Output the (X, Y) coordinate of the center of the cell containing the given text.  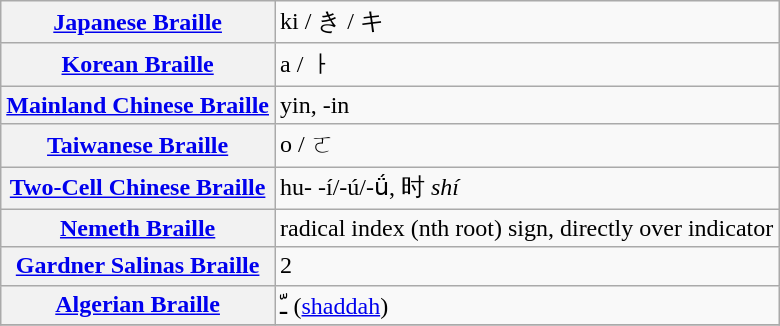
Mainland Chinese Braille (138, 105)
ـّ (shaddah) ‎ (526, 305)
radical index (nth root) sign, directly over indicator (526, 228)
o / ㄛ (526, 146)
Two-Cell Chinese Braille (138, 188)
Taiwanese Braille (138, 146)
Gardner Salinas Braille (138, 266)
hu- -í/-ú/-ǘ, 时 shí (526, 188)
ki / き / キ (526, 22)
Nemeth Braille (138, 228)
a / ㅏ (526, 64)
Algerian Braille (138, 305)
2 (526, 266)
Japanese Braille (138, 22)
yin, -in (526, 105)
Korean Braille (138, 64)
